Locate the cell with the specified text and output its [X, Y] center coordinate. 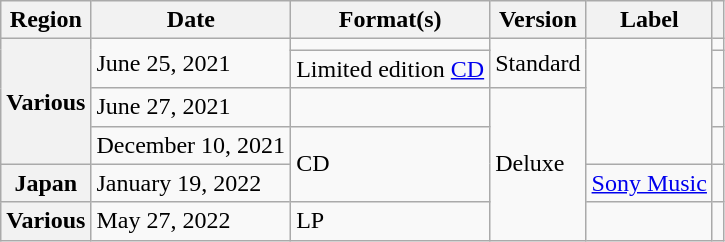
Version [538, 20]
Date [191, 20]
June 25, 2021 [191, 64]
Standard [538, 64]
Sony Music [649, 183]
Deluxe [538, 164]
Label [649, 20]
January 19, 2022 [191, 183]
LP [390, 221]
Format(s) [390, 20]
Limited edition CD [390, 69]
June 27, 2021 [191, 107]
May 27, 2022 [191, 221]
CD [390, 164]
Japan [46, 183]
December 10, 2021 [191, 145]
Region [46, 20]
